Return (X, Y) of the center of cell containing provided text 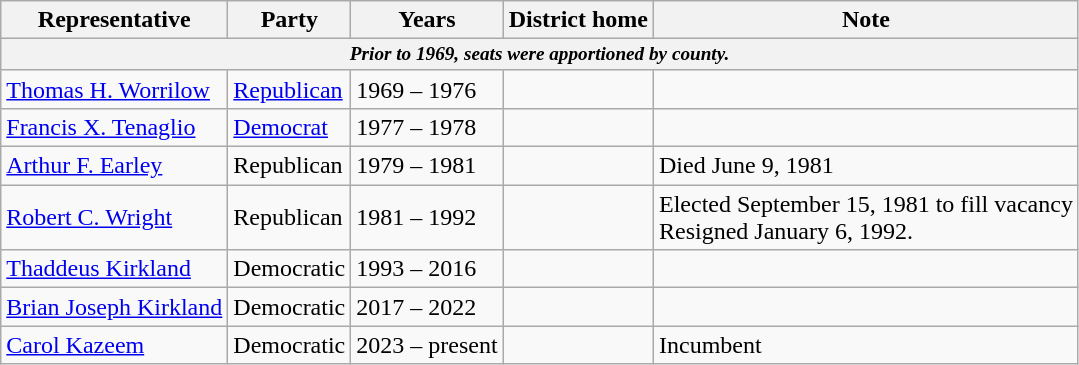
Arthur F. Earley (114, 166)
Francis X. Tenaglio (114, 128)
Elected September 15, 1981 to fill vacancyResigned January 6, 1992. (866, 218)
1977 – 1978 (427, 128)
1993 – 2016 (427, 269)
Robert C. Wright (114, 218)
Representative (114, 20)
Thaddeus Kirkland (114, 269)
Died June 9, 1981 (866, 166)
Party (290, 20)
1981 – 1992 (427, 218)
Note (866, 20)
1979 – 1981 (427, 166)
Brian Joseph Kirkland (114, 307)
Carol Kazeem (114, 345)
1969 – 1976 (427, 89)
Thomas H. Worrilow (114, 89)
District home (578, 20)
2017 – 2022 (427, 307)
2023 – present (427, 345)
Incumbent (866, 345)
Prior to 1969, seats were apportioned by county. (540, 55)
Years (427, 20)
Democrat (290, 128)
